Locate the cell with the specified text and output its [X, Y] center coordinate. 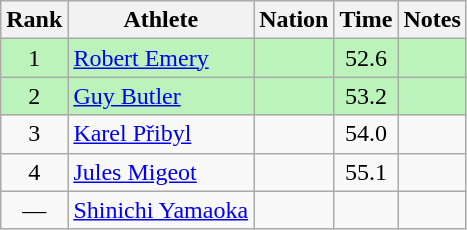
53.2 [366, 96]
54.0 [366, 134]
3 [34, 134]
Time [366, 20]
2 [34, 96]
Karel Přibyl [161, 134]
55.1 [366, 172]
1 [34, 58]
Shinichi Yamaoka [161, 210]
52.6 [366, 58]
Jules Migeot [161, 172]
Athlete [161, 20]
Notes [432, 20]
Nation [294, 20]
Guy Butler [161, 96]
— [34, 210]
Rank [34, 20]
4 [34, 172]
Robert Emery [161, 58]
